Return the (X, Y) coordinate for the center point of the cell that contains the specified text.  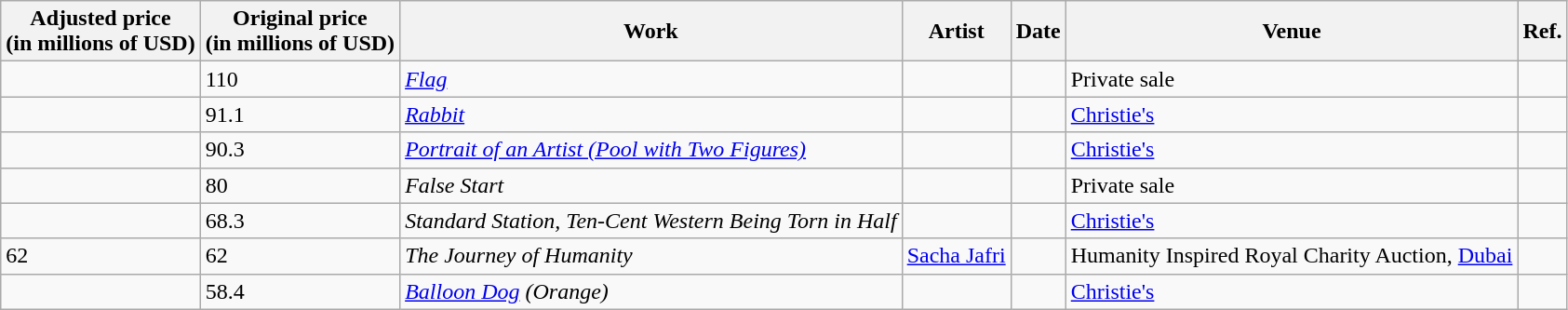
Date (1039, 32)
Humanity Inspired Royal Charity Auction, Dubai (1292, 256)
Ref. (1543, 32)
58.4 (300, 291)
False Start (651, 185)
The Journey of Humanity (651, 256)
Venue (1292, 32)
Portrait of an Artist (Pool with Two Figures) (651, 150)
Balloon Dog (Orange) (651, 291)
Original price(in millions of USD) (300, 32)
Flag (651, 79)
110 (300, 79)
90.3 (300, 150)
68.3 (300, 221)
Sacha Jafri (957, 256)
Work (651, 32)
Adjusted price(in millions of USD) (101, 32)
91.1 (300, 115)
Rabbit (651, 115)
80 (300, 185)
Artist (957, 32)
Standard Station, Ten-Cent Western Being Torn in Half (651, 221)
